Detect which cell encompasses the target text, then output its (X, Y) center coordinate. 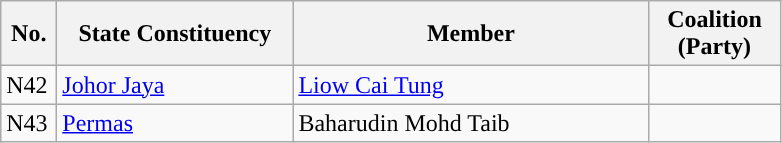
State Constituency (175, 34)
N42 (29, 85)
Member (471, 34)
Permas (175, 123)
Coalition (Party) (714, 34)
Liow Cai Tung (471, 85)
Johor Jaya (175, 85)
N43 (29, 123)
No. (29, 34)
Baharudin Mohd Taib (471, 123)
